Return (X, Y) of the center of cell containing provided text 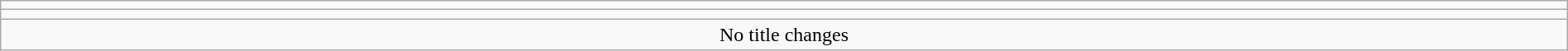
No title changes (784, 35)
